For the text-containing cell, return its midpoint in (X, Y) coordinate format. 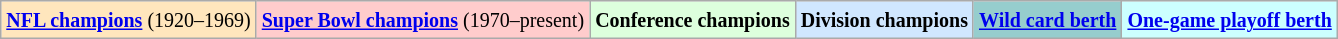
Conference champions (693, 20)
Super Bowl champions (1970–present) (422, 20)
One-game playoff berth (1230, 20)
Division champions (884, 20)
Wild card berth (1047, 20)
NFL champions (1920–1969) (128, 20)
